Provide the (x, y) coordinate of the cell's center where the given text is located.  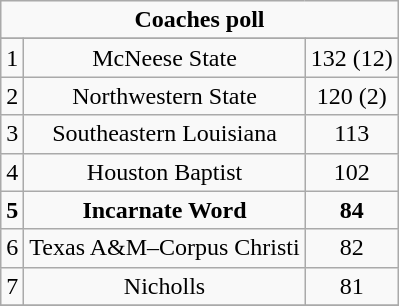
5 (12, 210)
82 (352, 248)
Northwestern State (164, 96)
6 (12, 248)
McNeese State (164, 58)
81 (352, 286)
1 (12, 58)
Houston Baptist (164, 172)
Incarnate Word (164, 210)
3 (12, 134)
84 (352, 210)
7 (12, 286)
132 (12) (352, 58)
Coaches poll (200, 20)
Texas A&M–Corpus Christi (164, 248)
113 (352, 134)
4 (12, 172)
120 (2) (352, 96)
102 (352, 172)
Southeastern Louisiana (164, 134)
Nicholls (164, 286)
2 (12, 96)
